Scan for the cell matching the given text and deliver its [X, Y] coordinate at center. 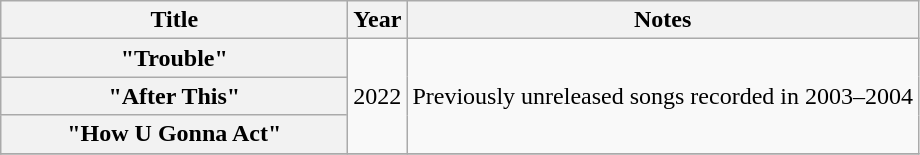
"How U Gonna Act" [174, 134]
Notes [663, 20]
2022 [378, 96]
Title [174, 20]
Previously unreleased songs recorded in 2003–2004 [663, 96]
"After This" [174, 96]
Year [378, 20]
"Trouble" [174, 58]
